Extract the (X, Y) coordinate from the center of the cell holding the provided text.  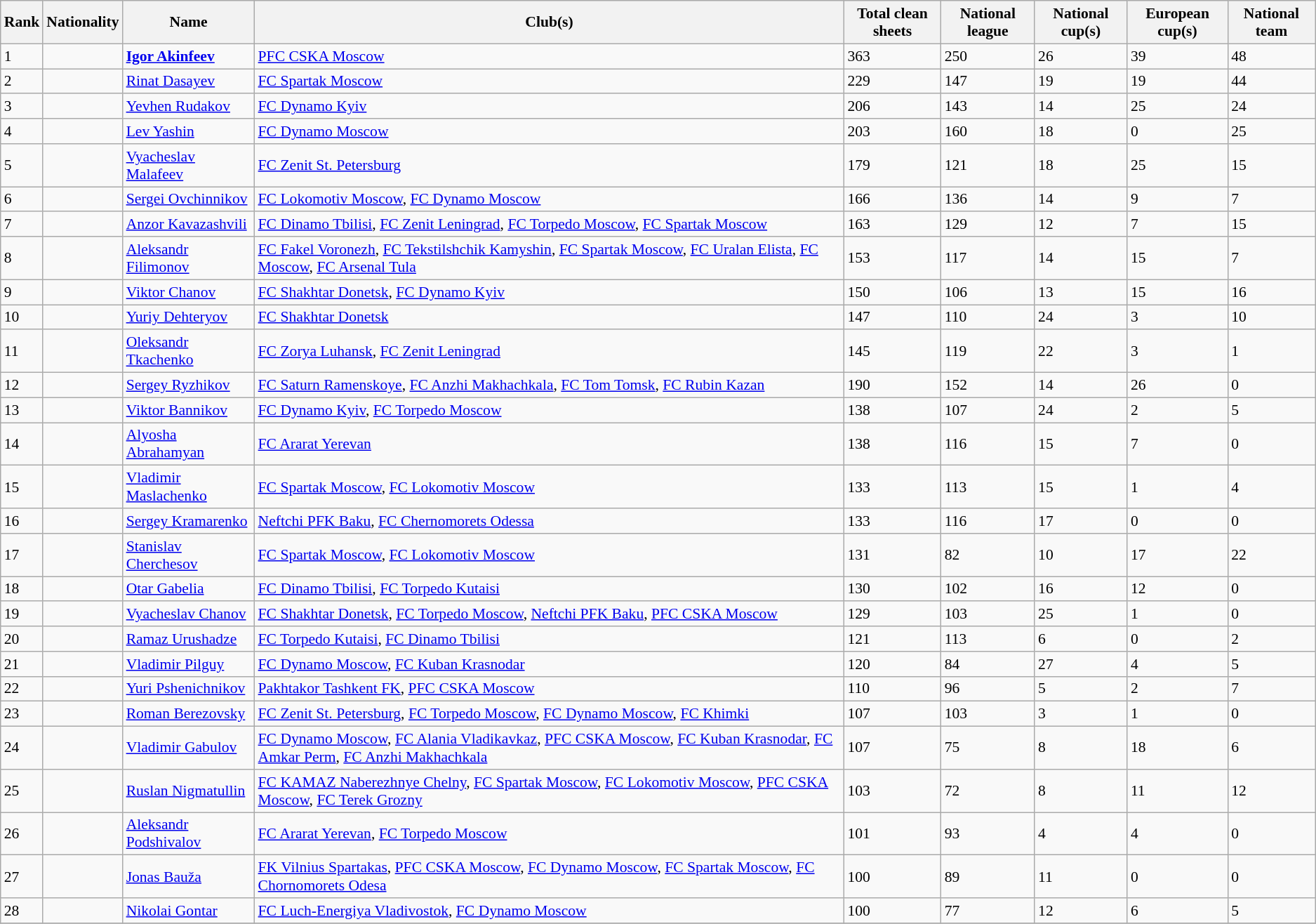
Vyacheslav Chanov (189, 614)
Sergey Ryzhikov (189, 385)
206 (892, 107)
FC Zorya Luhansk, FC Zenit Leningrad (550, 351)
FC Dynamo Moscow, FC Alania Vladikavkaz, PFC CSKA Moscow, FC Kuban Krasnodar, FC Amkar Perm, FC Anzhi Makhachkala (550, 748)
FC Shakhtar Donetsk, FC Dynamo Kyiv (550, 292)
FC Ararat Yerevan (550, 444)
44 (1271, 81)
28 (22, 911)
150 (892, 292)
Alyosha Abrahamyan (189, 444)
Total clean sheets (892, 22)
Pakhtakor Tashkent FK, PFC CSKA Moscow (550, 689)
FC Zenit St. Petersburg, FC Torpedo Moscow, FC Dynamo Moscow, FC Khimki (550, 714)
48 (1271, 56)
FC Dynamo Moscow (550, 131)
FC Luch-Energiya Vladivostok, FC Dynamo Moscow (550, 911)
152 (988, 385)
Viktor Bannikov (189, 410)
Vyacheslav Malafeev (189, 166)
106 (988, 292)
130 (892, 589)
FC Shakhtar Donetsk, FC Torpedo Moscow, Neftchi PFK Baku, PFC CSKA Moscow (550, 614)
Oleksandr Tkachenko (189, 351)
Viktor Chanov (189, 292)
77 (988, 911)
FC Fakel Voronezh, FC Tekstilshchik Kamyshin, FC Spartak Moscow, FC Uralan Elista, FC Moscow, FC Arsenal Tula (550, 258)
166 (892, 199)
101 (892, 834)
Vladimir Gabulov (189, 748)
179 (892, 166)
Nikolai Gontar (189, 911)
PFC CSKA Moscow (550, 56)
102 (988, 589)
96 (988, 689)
75 (988, 748)
Yuriy Dehteryov (189, 317)
119 (988, 351)
Roman Berezovsky (189, 714)
European cup(s) (1178, 22)
Ruslan Nigmatullin (189, 791)
Sergei Ovchinnikov (189, 199)
FC Lokomotiv Moscow, FC Dynamo Moscow (550, 199)
145 (892, 351)
153 (892, 258)
Lev Yashin (189, 131)
143 (988, 107)
National cup(s) (1081, 22)
190 (892, 385)
Yevhen Rudakov (189, 107)
72 (988, 791)
93 (988, 834)
Vladimir Maslachenko (189, 487)
Jonas Bauža (189, 876)
136 (988, 199)
FC Zenit St. Petersburg (550, 166)
131 (892, 555)
117 (988, 258)
160 (988, 131)
FC Dinamo Tbilisi, FC Torpedo Kutaisi (550, 589)
FC KAMAZ Naberezhnye Chelny, FC Spartak Moscow, FC Lokomotiv Moscow, PFC CSKA Moscow, FC Terek Grozny (550, 791)
FC Shakhtar Donetsk (550, 317)
39 (1178, 56)
Anzor Kavazashvili (189, 225)
Aleksandr Podshivalov (189, 834)
FC Saturn Ramenskoye, FC Anzhi Makhachkala, FC Tom Tomsk, FC Rubin Kazan (550, 385)
FC Dinamo Tbilisi, FC Zenit Leningrad, FC Torpedo Moscow, FC Spartak Moscow (550, 225)
229 (892, 81)
120 (892, 664)
82 (988, 555)
Rank (22, 22)
363 (892, 56)
Name (189, 22)
20 (22, 639)
National team (1271, 22)
21 (22, 664)
250 (988, 56)
Yuri Pshenichnikov (189, 689)
National league (988, 22)
Club(s) (550, 22)
Rinat Dasayev (189, 81)
Igor Akinfeev (189, 56)
23 (22, 714)
89 (988, 876)
FC Torpedo Kutaisi, FC Dinamo Tbilisi (550, 639)
Nationality (83, 22)
FC Dynamo Moscow, FC Kuban Krasnodar (550, 664)
Stanislav Cherchesov (189, 555)
FC Dynamo Kyiv, FC Torpedo Moscow (550, 410)
Vladimir Pilguy (189, 664)
Ramaz Urushadze (189, 639)
203 (892, 131)
Neftchi PFK Baku, FC Chernomorets Odessa (550, 521)
Otar Gabelia (189, 589)
Sergey Kramarenko (189, 521)
84 (988, 664)
FK Vilnius Spartakas, PFC CSKA Moscow, FC Dynamo Moscow, FC Spartak Moscow, FC Chornomorets Odesa (550, 876)
FC Dynamo Kyiv (550, 107)
FC Spartak Moscow (550, 81)
FC Ararat Yerevan, FC Torpedo Moscow (550, 834)
163 (892, 225)
Aleksandr Filimonov (189, 258)
